Extract the [X, Y] coordinate from the center of the cell holding the provided text.  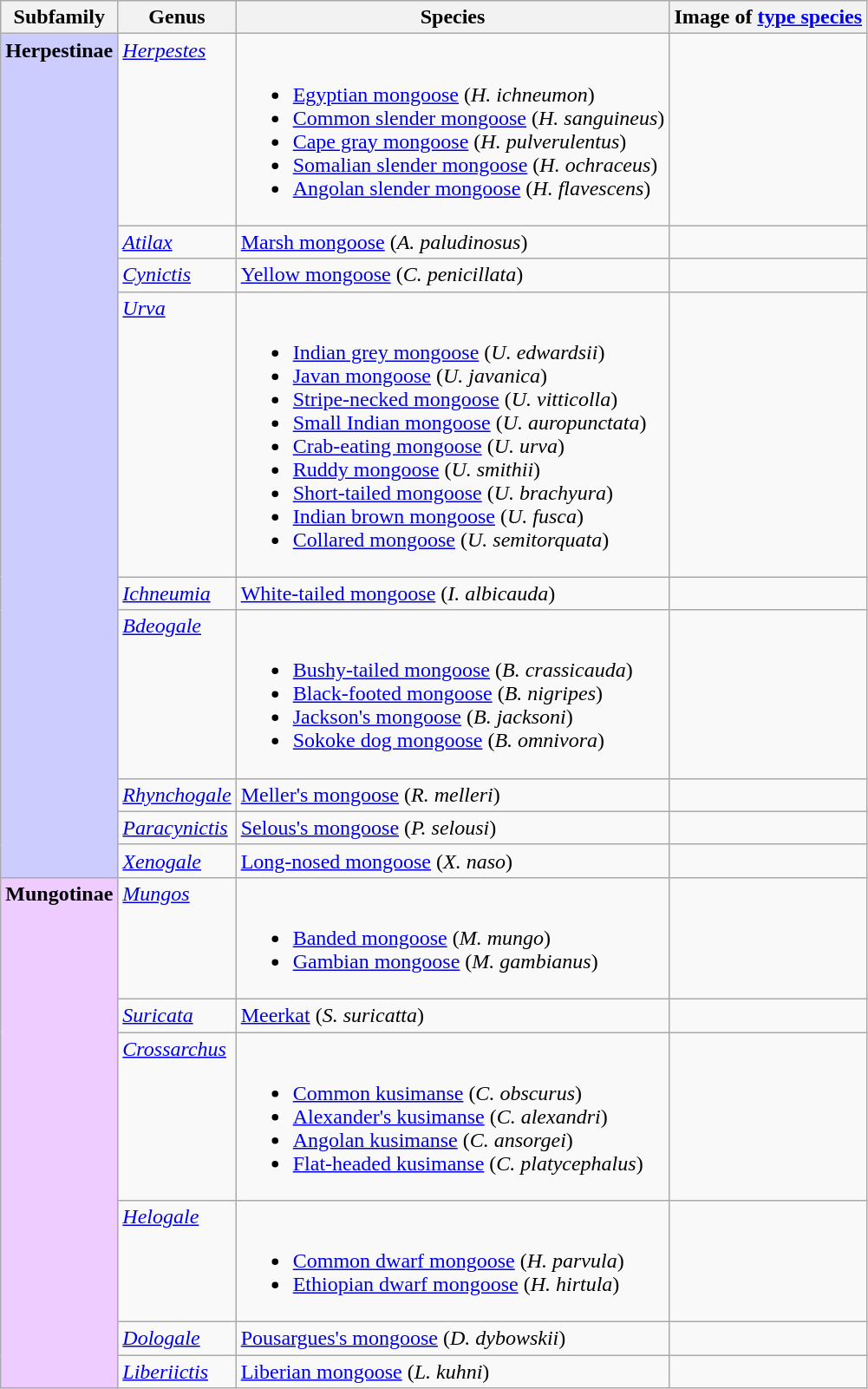
Common dwarf mongoose (H. parvula) Ethiopian dwarf mongoose (H. hirtula) [453, 1261]
Banded mongoose (M. mungo) Gambian mongoose (M. gambianus) [453, 938]
Dologale [177, 1339]
Liberian mongoose (L. kuhni) [453, 1372]
Herpestinae [59, 456]
Common kusimanse (C. obscurus) Alexander's kusimanse (C. alexandri) Angolan kusimanse (C. ansorgei) Flat-headed kusimanse (C. platycephalus) [453, 1117]
Cynictis [177, 275]
Bushy-tailed mongoose (B. crassicauda) Black-footed mongoose (B. nigripes) Jackson's mongoose (B. jacksoni) Sokoke dog mongoose (B. omnivora) [453, 694]
Ichneumia [177, 593]
Urva [177, 434]
Image of type species [768, 17]
Long-nosed mongoose (X. naso) [453, 861]
Helogale [177, 1261]
Mungotinae [59, 1132]
Mungos [177, 938]
Yellow mongoose (C. penicillata) [453, 275]
Rhynchogale [177, 795]
Pousargues's mongoose (D. dybowskii) [453, 1339]
Xenogale [177, 861]
Bdeogale [177, 694]
Herpestes [177, 130]
Atilax [177, 242]
Meller's mongoose (R. melleri) [453, 795]
Crossarchus [177, 1117]
Paracynictis [177, 828]
White-tailed mongoose (I. albicauda) [453, 593]
Suricata [177, 1015]
Genus [177, 17]
Selous's mongoose (P. selousi) [453, 828]
Meerkat (S. suricatta) [453, 1015]
Marsh mongoose (A. paludinosus) [453, 242]
Species [453, 17]
Liberiictis [177, 1372]
Subfamily [59, 17]
